For the text-containing cell, return its midpoint in (x, y) coordinate format. 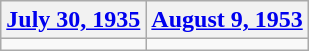
July 30, 1935 (74, 20)
August 9, 1953 (227, 20)
